Determine the (x, y) coordinate at the center of the cell enclosing the given text.  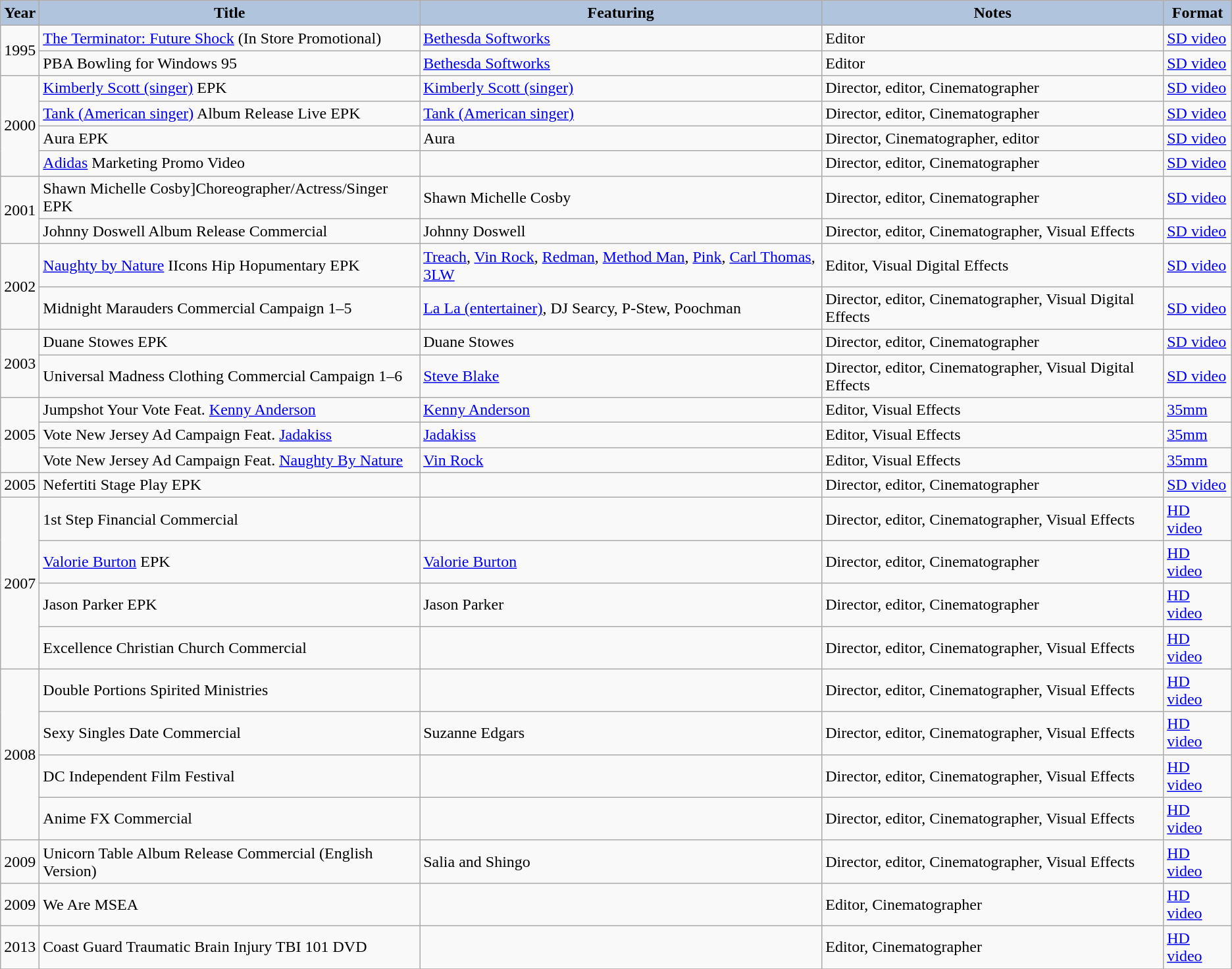
Notes (992, 13)
Jason Parker (621, 604)
Jadakiss (621, 435)
Tank (American singer) (621, 113)
Kenny Anderson (621, 410)
Aura EPK (230, 138)
2003 (20, 363)
Johnny Doswell Album Release Commercial (230, 231)
Salia and Shingo (621, 861)
Double Portions Spirited Ministries (230, 690)
Universal Madness Clothing Commercial Campaign 1–6 (230, 375)
Editor, Visual Digital Effects (992, 265)
Nefertiti Stage Play EPK (230, 485)
PBA Bowling for Windows 95 (230, 63)
Title (230, 13)
Steve Blake (621, 375)
DC Independent Film Festival (230, 775)
Shawn Michelle Cosby (621, 197)
2008 (20, 754)
Shawn Michelle Cosby]Choreographer/Actress/Singer EPK (230, 197)
Vote New Jersey Ad Campaign Feat. Jadakiss (230, 435)
Vin Rock (621, 460)
2002 (20, 286)
Format (1198, 13)
Adidas Marketing Promo Video (230, 163)
Duane Stowes EPK (230, 342)
Year (20, 13)
Valorie Burton EPK (230, 562)
Tank (American singer) Album Release Live EPK (230, 113)
Jumpshot Your Vote Feat. Kenny Anderson (230, 410)
2007 (20, 583)
Coast Guard Traumatic Brain Injury TBI 101 DVD (230, 947)
Suzanne Edgars (621, 733)
Sexy Singles Date Commercial (230, 733)
Unicorn Table Album Release Commercial (English Version) (230, 861)
Featuring (621, 13)
La La (entertainer), DJ Searcy, P-Stew, Poochman (621, 308)
Duane Stowes (621, 342)
1st Step Financial Commercial (230, 519)
2001 (20, 209)
Midnight Marauders Commercial Campaign 1–5 (230, 308)
Vote New Jersey Ad Campaign Feat. Naughty By Nature (230, 460)
We Are MSEA (230, 904)
Aura (621, 138)
Naughty by Nature IIcons Hip Hopumentary EPK (230, 265)
Valorie Burton (621, 562)
2013 (20, 947)
Treach, Vin Rock, Redman, Method Man, Pink, Carl Thomas, 3LW (621, 265)
Johnny Doswell (621, 231)
Kimberly Scott (singer) EPK (230, 88)
Director, Cinematographer, editor (992, 138)
2000 (20, 126)
Kimberly Scott (singer) (621, 88)
1995 (20, 51)
The Terminator: Future Shock (In Store Promotional) (230, 38)
Excellence Christian Church Commercial (230, 648)
Jason Parker EPK (230, 604)
Anime FX Commercial (230, 819)
